Provide the [X, Y] coordinate of the cell's center where the given text is located.  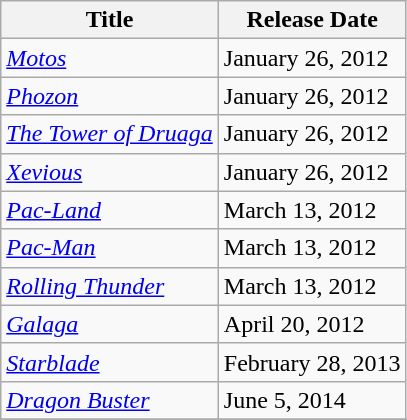
The Tower of Druaga [110, 134]
Rolling Thunder [110, 286]
Motos [110, 58]
Starblade [110, 362]
Pac-Land [110, 210]
February 28, 2013 [312, 362]
June 5, 2014 [312, 400]
April 20, 2012 [312, 324]
Title [110, 20]
Galaga [110, 324]
Release Date [312, 20]
Dragon Buster [110, 400]
Xevious [110, 172]
Phozon [110, 96]
Pac-Man [110, 248]
